Provide the [x, y] coordinate of the cell's center where the given text is located.  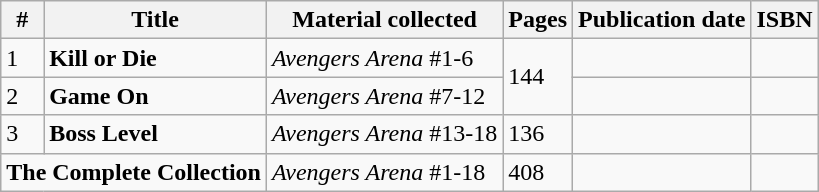
408 [538, 172]
1 [22, 58]
The Complete Collection [134, 172]
144 [538, 77]
Avengers Arena #1-18 [384, 172]
Boss Level [156, 134]
Game On [156, 96]
3 [22, 134]
Material collected [384, 20]
ISBN [784, 20]
Avengers Arena #13-18 [384, 134]
# [22, 20]
Pages [538, 20]
Avengers Arena #7-12 [384, 96]
Publication date [662, 20]
Kill or Die [156, 58]
2 [22, 96]
136 [538, 134]
Title [156, 20]
Avengers Arena #1-6 [384, 58]
